Extract the (X, Y) coordinate from the center of the cell holding the provided text.  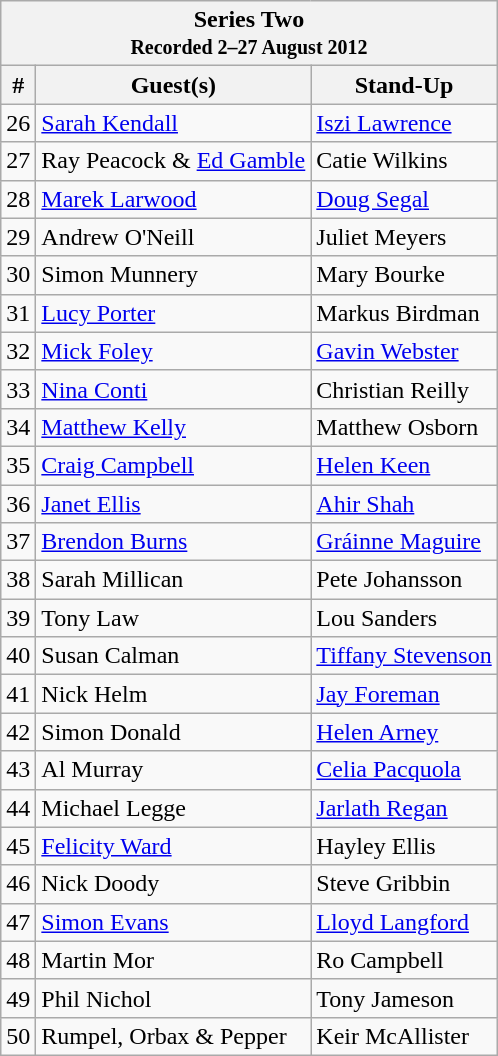
Iszi Lawrence (404, 123)
50 (18, 1036)
Nick Doody (174, 884)
27 (18, 161)
Michael Legge (174, 808)
Martin Mor (174, 960)
Simon Evans (174, 922)
33 (18, 389)
Hayley Ellis (404, 846)
31 (18, 313)
Lucy Porter (174, 313)
Jay Foreman (404, 694)
Simon Munnery (174, 275)
Rumpel, Orbax & Pepper (174, 1036)
32 (18, 351)
44 (18, 808)
36 (18, 503)
Marek Larwood (174, 199)
Tony Law (174, 618)
Tiffany Stevenson (404, 656)
# (18, 85)
41 (18, 694)
Pete Johansson (404, 580)
Matthew Kelly (174, 427)
26 (18, 123)
30 (18, 275)
35 (18, 465)
Phil Nichol (174, 998)
Helen Arney (404, 732)
48 (18, 960)
47 (18, 922)
Nick Helm (174, 694)
Christian Reilly (404, 389)
Simon Donald (174, 732)
Catie Wilkins (404, 161)
28 (18, 199)
Sarah Millican (174, 580)
Ro Campbell (404, 960)
Nina Conti (174, 389)
Lou Sanders (404, 618)
Ray Peacock & Ed Gamble (174, 161)
Guest(s) (174, 85)
45 (18, 846)
Al Murray (174, 770)
Celia Pacquola (404, 770)
Andrew O'Neill (174, 237)
Gavin Webster (404, 351)
Juliet Meyers (404, 237)
Craig Campbell (174, 465)
Doug Segal (404, 199)
Tony Jameson (404, 998)
Matthew Osborn (404, 427)
Jarlath Regan (404, 808)
40 (18, 656)
Steve Gribbin (404, 884)
39 (18, 618)
Ahir Shah (404, 503)
Mary Bourke (404, 275)
49 (18, 998)
Gráinne Maguire (404, 542)
Lloyd Langford (404, 922)
Helen Keen (404, 465)
Felicity Ward (174, 846)
Mick Foley (174, 351)
34 (18, 427)
38 (18, 580)
46 (18, 884)
43 (18, 770)
Sarah Kendall (174, 123)
Janet Ellis (174, 503)
37 (18, 542)
Stand-Up (404, 85)
42 (18, 732)
Brendon Burns (174, 542)
Series TwoRecorded 2–27 August 2012 (249, 34)
Susan Calman (174, 656)
Markus Birdman (404, 313)
Keir McAllister (404, 1036)
29 (18, 237)
